Locate the cell with the specified text and output its (X, Y) center coordinate. 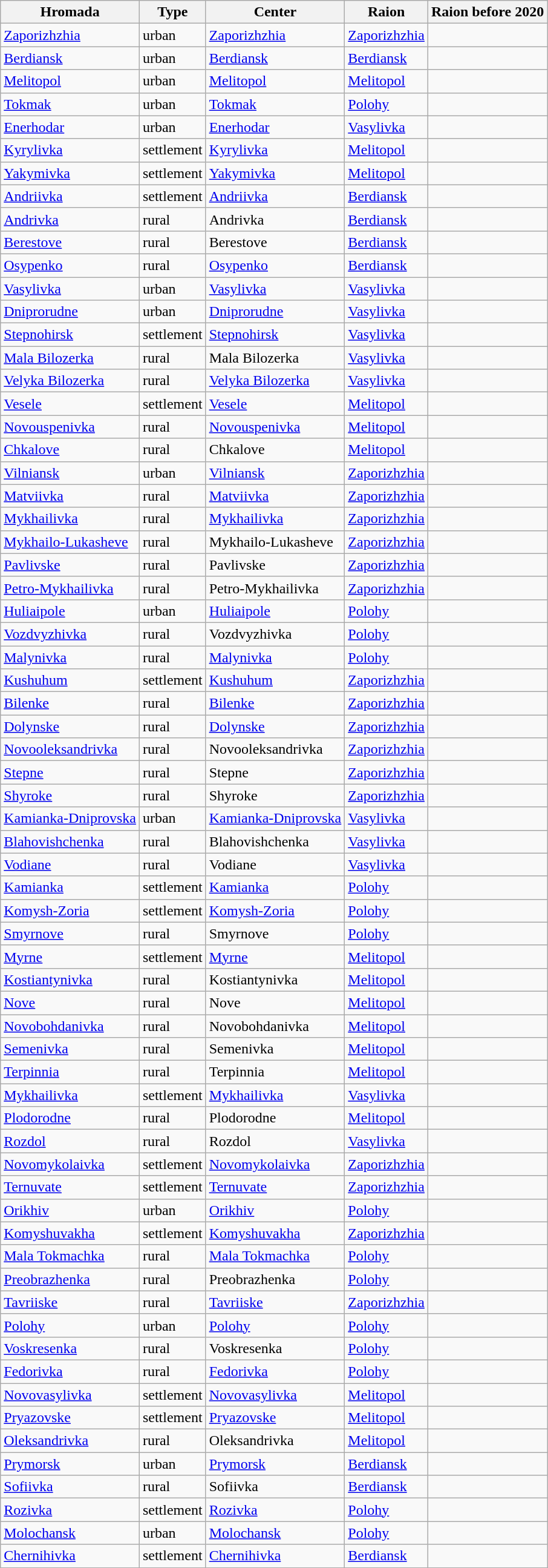
Center (275, 12)
Raion before 2020 (488, 12)
Type (172, 12)
Raion (387, 12)
Hromada (70, 12)
